Scan for the cell matching the given text and deliver its (X, Y) coordinate at center. 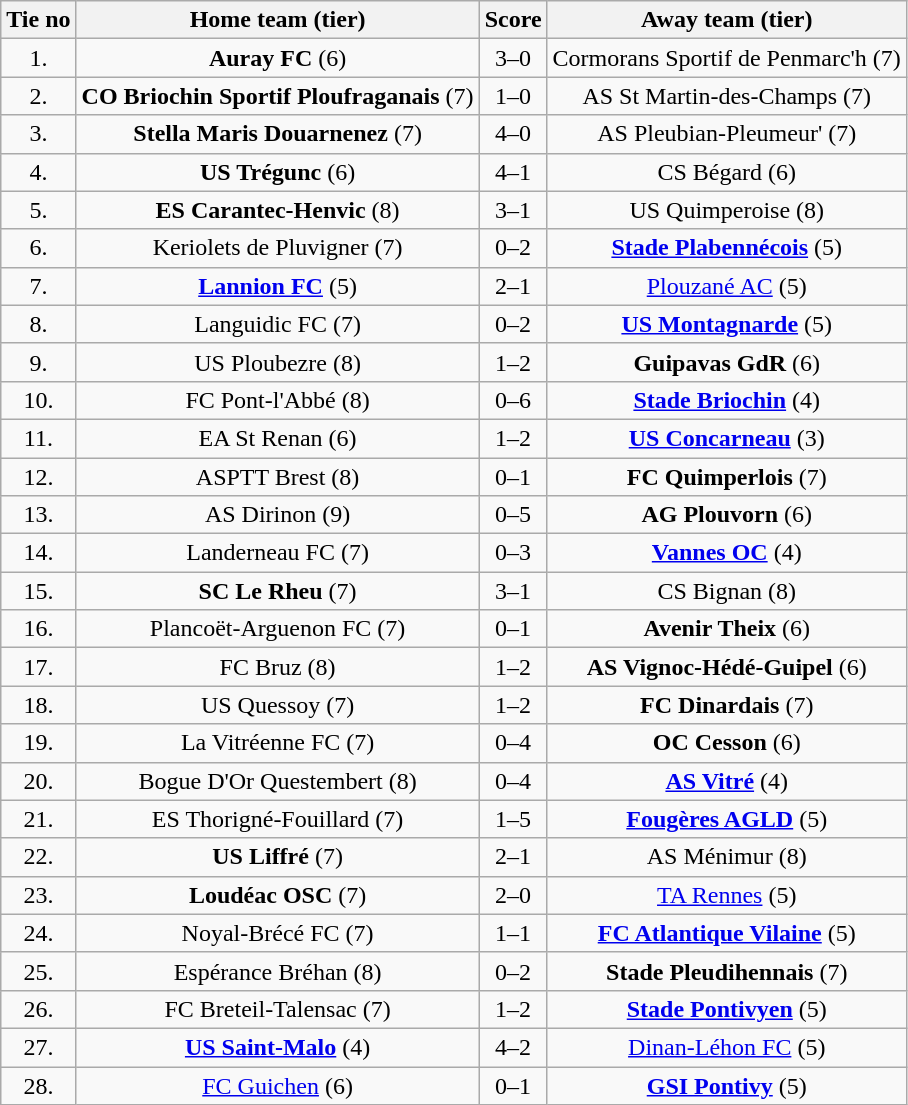
Vannes OC (4) (726, 553)
Home team (tier) (278, 20)
ASPTT Brest (8) (278, 477)
US Ploubezre (8) (278, 362)
2. (38, 96)
14. (38, 553)
US Trégunc (6) (278, 172)
Plouzané AC (5) (726, 286)
Dinan-Léhon FC (5) (726, 1047)
FC Guichen (6) (278, 1085)
27. (38, 1047)
US Concarneau (3) (726, 438)
Away team (tier) (726, 20)
GSI Pontivy (5) (726, 1085)
Stade Pontivyen (5) (726, 1009)
Auray FC (6) (278, 58)
4–1 (513, 172)
AS St Martin-des-Champs (7) (726, 96)
3–0 (513, 58)
AS Pleubian-Pleumeur' (7) (726, 134)
15. (38, 591)
16. (38, 629)
Tie no (38, 20)
Fougères AGLD (5) (726, 819)
FC Dinardais (7) (726, 705)
4–0 (513, 134)
20. (38, 781)
9. (38, 362)
Bogue D'Or Questembert (8) (278, 781)
Plancoët-Arguenon FC (7) (278, 629)
Loudéac OSC (7) (278, 895)
24. (38, 933)
SC Le Rheu (7) (278, 591)
25. (38, 971)
2–0 (513, 895)
1–5 (513, 819)
0–5 (513, 515)
13. (38, 515)
Cormorans Sportif de Penmarc'h (7) (726, 58)
19. (38, 743)
FC Quimperlois (7) (726, 477)
4. (38, 172)
21. (38, 819)
10. (38, 400)
Score (513, 20)
Noyal-Brécé FC (7) (278, 933)
CS Bégard (6) (726, 172)
17. (38, 667)
22. (38, 857)
5. (38, 210)
US Liffré (7) (278, 857)
CS Bignan (8) (726, 591)
AS Vignoc-Hédé-Guipel (6) (726, 667)
CO Briochin Sportif Ploufraganais (7) (278, 96)
EA St Renan (6) (278, 438)
AG Plouvorn (6) (726, 515)
Stade Plabennécois (5) (726, 248)
Keriolets de Pluvigner (7) (278, 248)
Guipavas GdR (6) (726, 362)
7. (38, 286)
11. (38, 438)
US Quimperoise (8) (726, 210)
3. (38, 134)
OC Cesson (6) (726, 743)
FC Bruz (8) (278, 667)
28. (38, 1085)
Stade Briochin (4) (726, 400)
4–2 (513, 1047)
FC Breteil-Talensac (7) (278, 1009)
FC Pont-l'Abbé (8) (278, 400)
Languidic FC (7) (278, 324)
8. (38, 324)
1–1 (513, 933)
Stella Maris Douarnenez (7) (278, 134)
Espérance Bréhan (8) (278, 971)
US Quessoy (7) (278, 705)
26. (38, 1009)
Stade Pleudihennais (7) (726, 971)
Lannion FC (5) (278, 286)
FC Atlantique Vilaine (5) (726, 933)
18. (38, 705)
0–3 (513, 553)
US Montagnarde (5) (726, 324)
Landerneau FC (7) (278, 553)
Avenir Theix (6) (726, 629)
ES Thorigné-Fouillard (7) (278, 819)
TA Rennes (5) (726, 895)
6. (38, 248)
12. (38, 477)
0–6 (513, 400)
La Vitréenne FC (7) (278, 743)
1–0 (513, 96)
1. (38, 58)
AS Ménimur (8) (726, 857)
US Saint-Malo (4) (278, 1047)
ES Carantec-Henvic (8) (278, 210)
AS Vitré (4) (726, 781)
23. (38, 895)
AS Dirinon (9) (278, 515)
